Pinpoint the cell where the given text exists, returning its [X, Y] midpoint coordinate. 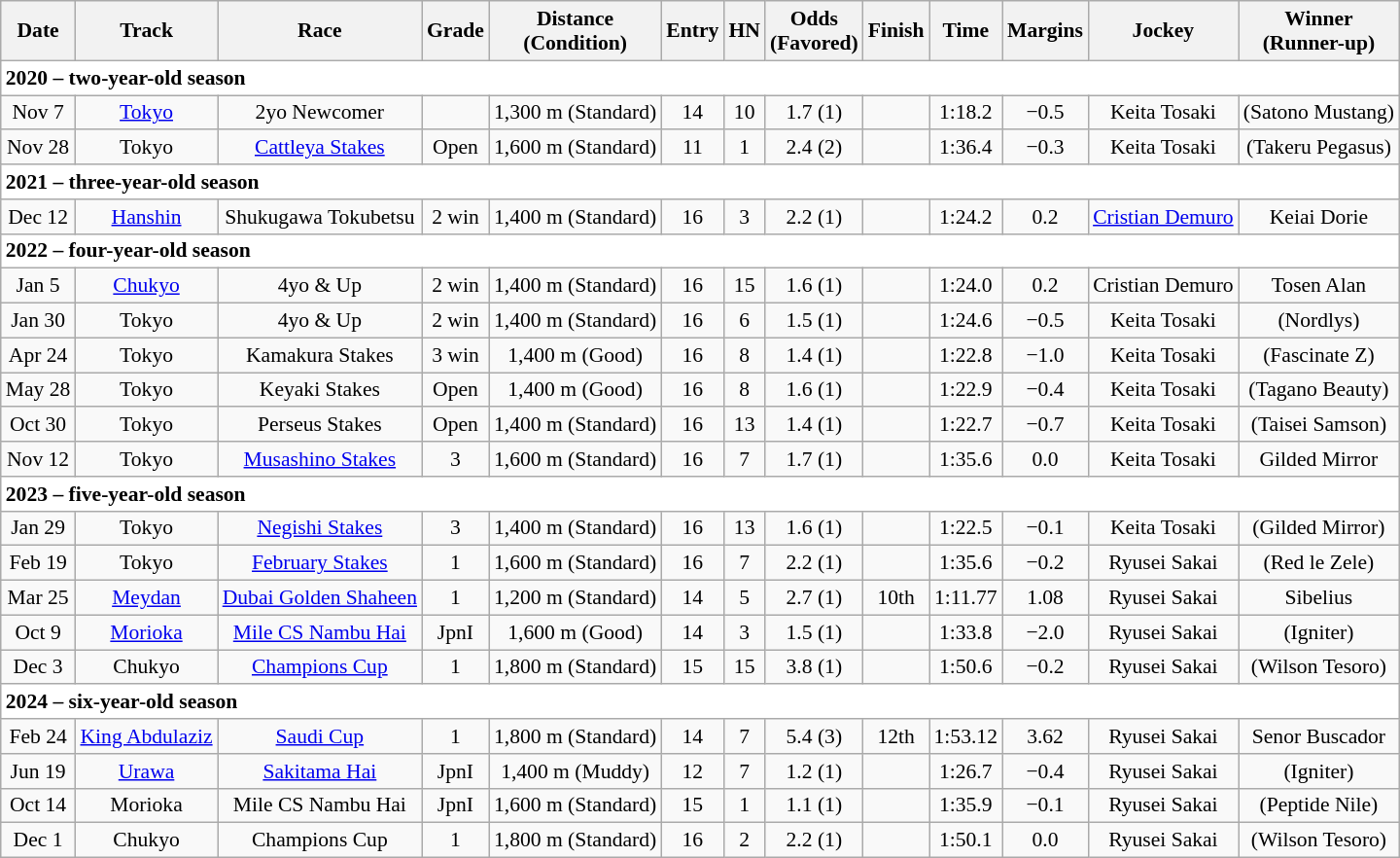
Dec 12 [39, 217]
2.7 (1) [815, 598]
3 win [455, 355]
1:33.8 [966, 632]
(Taisei Samson) [1318, 425]
−0.7 [1045, 425]
Time [966, 31]
1:18.2 [966, 113]
Jan 29 [39, 528]
1.08 [1045, 598]
10th [896, 598]
1:26.7 [966, 771]
Distance(Condition) [576, 31]
1:22.9 [966, 390]
10 [745, 113]
Race [320, 31]
(Fascinate Z) [1318, 355]
Dec 1 [39, 840]
Oct 30 [39, 425]
Shukugawa Tokubetsu [320, 217]
Senor Buscador [1318, 736]
Jan 5 [39, 286]
1:24.0 [966, 286]
2023 – five-year-old season [700, 494]
1.2 (1) [815, 771]
(Red le Zele) [1318, 563]
Cattleya Stakes [320, 148]
Perseus Stakes [320, 425]
12th [896, 736]
Odds(Favored) [815, 31]
Track [146, 31]
1:50.1 [966, 840]
Saudi Cup [320, 736]
2020 – two-year-old season [700, 78]
Musashino Stakes [320, 459]
Hanshin [146, 217]
Dec 3 [39, 667]
(Takeru Pegasus) [1318, 148]
February Stakes [320, 563]
−2.0 [1045, 632]
(Satono Mustang) [1318, 113]
1.1 (1) [815, 805]
Tosen Alan [1318, 286]
1:53.12 [966, 736]
1:24.2 [966, 217]
1,600 m (Good) [576, 632]
(Gilded Mirror) [1318, 528]
Gilded Mirror [1318, 459]
−0.3 [1045, 148]
Negishi Stakes [320, 528]
Finish [896, 31]
Keiai Dorie [1318, 217]
1:35.9 [966, 805]
6 [745, 321]
11 [692, 148]
Nov 28 [39, 148]
1:22.7 [966, 425]
1:24.6 [966, 321]
1:22.8 [966, 355]
Feb 24 [39, 736]
Nov 12 [39, 459]
Mar 25 [39, 598]
5.4 (3) [815, 736]
Sakitama Hai [320, 771]
Jockey [1163, 31]
1,400 m (Muddy) [576, 771]
May 28 [39, 390]
Entry [692, 31]
King Abdulaziz [146, 736]
1,300 m (Standard) [576, 113]
Margins [1045, 31]
Urawa [146, 771]
2 [745, 840]
1:22.5 [966, 528]
2yo Newcomer [320, 113]
(Nordlys) [1318, 321]
1,200 m (Standard) [576, 598]
(Tagano Beauty) [1318, 390]
12 [692, 771]
Date [39, 31]
Jan 30 [39, 321]
3.62 [1045, 736]
5 [745, 598]
3.8 (1) [815, 667]
2022 – four-year-old season [700, 251]
Dubai Golden Shaheen [320, 598]
(Peptide Nile) [1318, 805]
Apr 24 [39, 355]
−1.0 [1045, 355]
Jun 19 [39, 771]
Oct 14 [39, 805]
Kamakura Stakes [320, 355]
Meydan [146, 598]
2.4 (2) [815, 148]
Winner(Runner-up) [1318, 31]
Oct 9 [39, 632]
HN [745, 31]
1:50.6 [966, 667]
Nov 7 [39, 113]
1:36.4 [966, 148]
1:11.77 [966, 598]
2024 – six-year-old season [700, 702]
Keyaki Stakes [320, 390]
Feb 19 [39, 563]
Grade [455, 31]
2021 – three-year-old season [700, 182]
Sibelius [1318, 598]
